Scan for the cell matching the given text and deliver its (X, Y) coordinate at center. 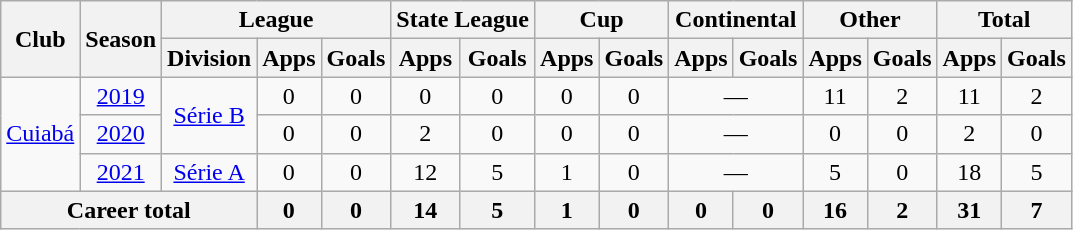
16 (835, 210)
Career total (129, 210)
31 (969, 210)
Cuiabá (40, 134)
Cup (602, 20)
Série A (210, 172)
14 (426, 210)
Other (870, 20)
2019 (121, 96)
18 (969, 172)
12 (426, 172)
Season (121, 39)
2021 (121, 172)
7 (1037, 210)
State League (463, 20)
Total (1004, 20)
2020 (121, 134)
Série B (210, 115)
League (276, 20)
Continental (736, 20)
Club (40, 39)
Division (210, 58)
